Extract the (x, y) coordinate from the center of the cell holding the provided text.  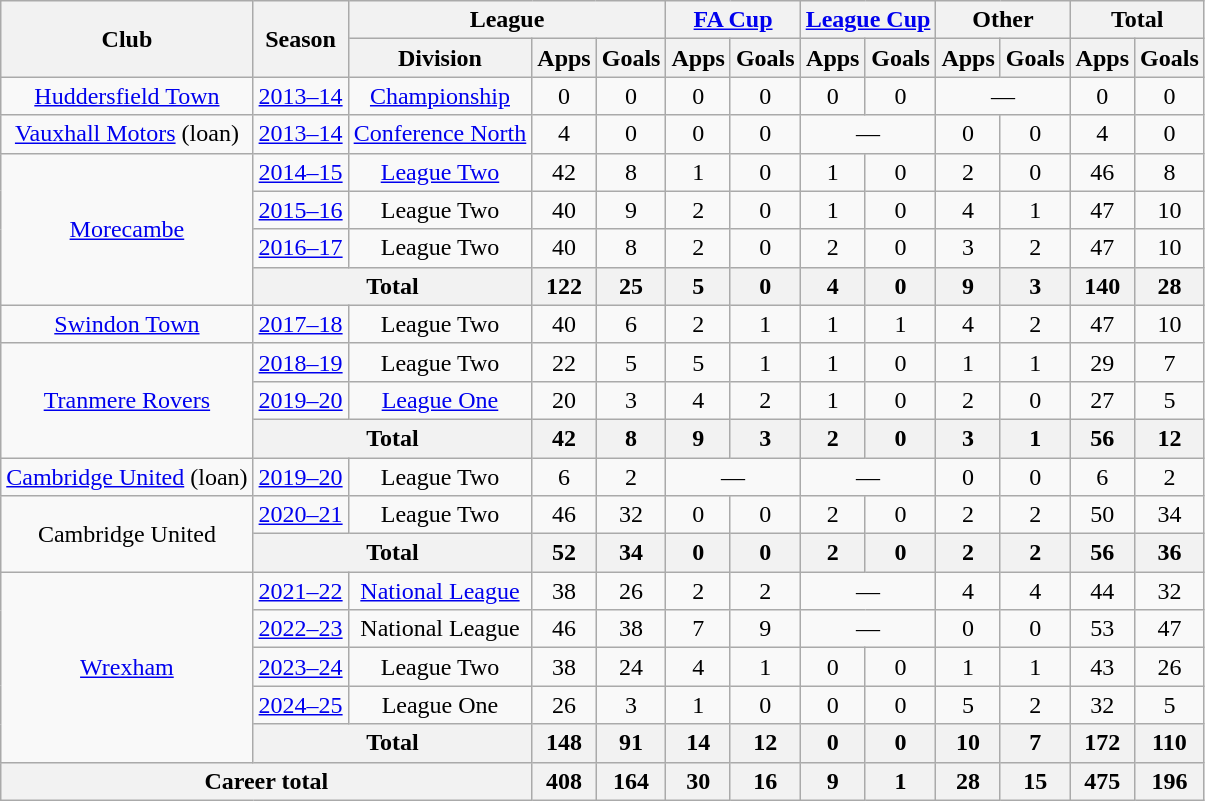
2023–24 (300, 667)
Division (440, 58)
172 (1102, 743)
53 (1102, 629)
Conference North (440, 134)
50 (1102, 515)
2018–19 (300, 362)
Cambridge United (127, 534)
League Cup (868, 20)
29 (1102, 362)
36 (1170, 553)
Career total (266, 781)
FA Cup (733, 20)
14 (698, 743)
Club (127, 39)
Swindon Town (127, 324)
20 (564, 400)
196 (1170, 781)
44 (1102, 591)
2021–22 (300, 591)
Wrexham (127, 667)
2017–18 (300, 324)
43 (1102, 667)
25 (631, 286)
2015–16 (300, 210)
122 (564, 286)
24 (631, 667)
League (507, 20)
2020–21 (300, 515)
52 (564, 553)
Season (300, 39)
110 (1170, 743)
30 (698, 781)
22 (564, 362)
140 (1102, 286)
Morecambe (127, 229)
164 (631, 781)
16 (765, 781)
15 (1035, 781)
27 (1102, 400)
91 (631, 743)
Championship (440, 96)
475 (1102, 781)
Vauxhall Motors (loan) (127, 134)
2016–17 (300, 248)
2022–23 (300, 629)
148 (564, 743)
Cambridge United (loan) (127, 477)
2014–15 (300, 172)
Tranmere Rovers (127, 400)
Other (1003, 20)
Huddersfield Town (127, 96)
408 (564, 781)
2024–25 (300, 705)
